Output the [x, y] coordinate of the center of the cell containing the given text.  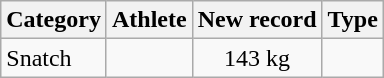
Category [54, 20]
143 kg [257, 58]
Snatch [54, 58]
New record [257, 20]
Type [352, 20]
Athlete [149, 20]
